Output the [X, Y] coordinate of the center of the cell containing the given text.  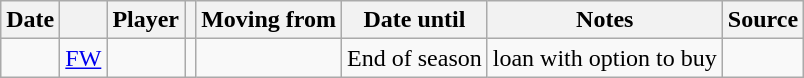
loan with option to buy [604, 58]
FW [84, 58]
Source [762, 20]
Notes [604, 20]
Player [146, 20]
Date until [415, 20]
End of season [415, 58]
Date [30, 20]
Moving from [269, 20]
